Extract the [x, y] coordinate from the center of the cell holding the provided text.  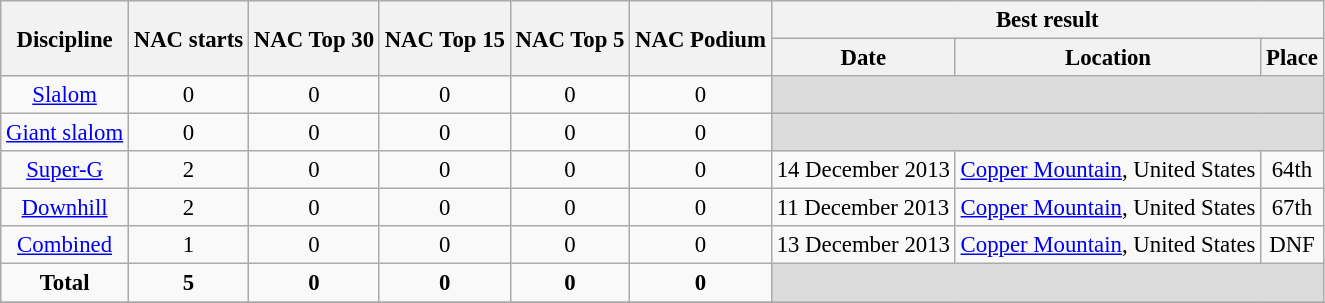
Total [65, 283]
1 [188, 245]
Location [1108, 58]
Slalom [65, 95]
Combined [65, 245]
67th [1292, 208]
11 December 2013 [863, 208]
NAC Top 15 [444, 38]
Date [863, 58]
NAC starts [188, 38]
5 [188, 283]
Downhill [65, 208]
Super-G [65, 170]
Place [1292, 58]
DNF [1292, 245]
Giant slalom [65, 133]
Best result [1047, 20]
13 December 2013 [863, 245]
NAC Top 5 [570, 38]
NAC Top 30 [314, 38]
14 December 2013 [863, 170]
Discipline [65, 38]
64th [1292, 170]
NAC Podium [701, 38]
